Find where the given text appears and provide that cell's center as [x, y] coordinate. 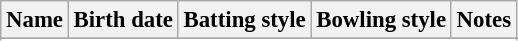
Notes [484, 20]
Name [35, 20]
Batting style [244, 20]
Bowling style [381, 20]
Birth date [123, 20]
